Locate the cell with the specified text and output its [x, y] center coordinate. 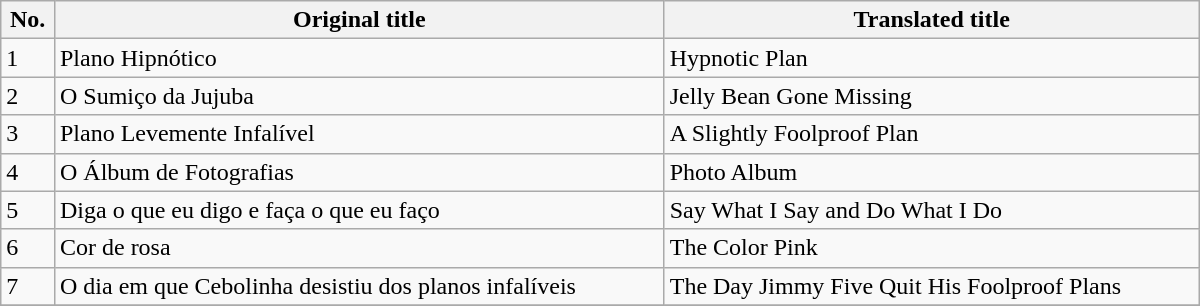
4 [28, 172]
The Day Jimmy Five Quit His Foolproof Plans [932, 286]
Translated title [932, 20]
O Álbum de Fotografias [359, 172]
The Color Pink [932, 248]
O Sumiço da Jujuba [359, 96]
Jelly Bean Gone Missing [932, 96]
Plano Levemente Infalível [359, 134]
Original title [359, 20]
6 [28, 248]
Hypnotic Plan [932, 58]
1 [28, 58]
7 [28, 286]
No. [28, 20]
Photo Album [932, 172]
Diga o que eu digo e faça o que eu faço [359, 210]
Cor de rosa [359, 248]
5 [28, 210]
3 [28, 134]
O dia em que Cebolinha desistiu dos planos infalíveis [359, 286]
Plano Hipnótico [359, 58]
2 [28, 96]
A Slightly Foolproof Plan [932, 134]
Say What I Say and Do What I Do [932, 210]
